Detect which cell encompasses the target text, then output its (X, Y) center coordinate. 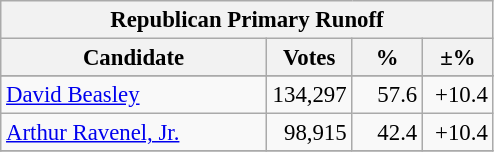
±% (458, 58)
57.6 (388, 95)
% (388, 58)
42.4 (388, 133)
David Beasley (134, 95)
Candidate (134, 58)
Republican Primary Runoff (247, 20)
Votes (309, 58)
Arthur Ravenel, Jr. (134, 133)
98,915 (309, 133)
134,297 (309, 95)
